Detect which cell encompasses the target text, then output its [x, y] center coordinate. 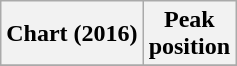
Peakposition [189, 34]
Chart (2016) [72, 34]
